Determine the [X, Y] coordinate at the center of the cell enclosing the given text.  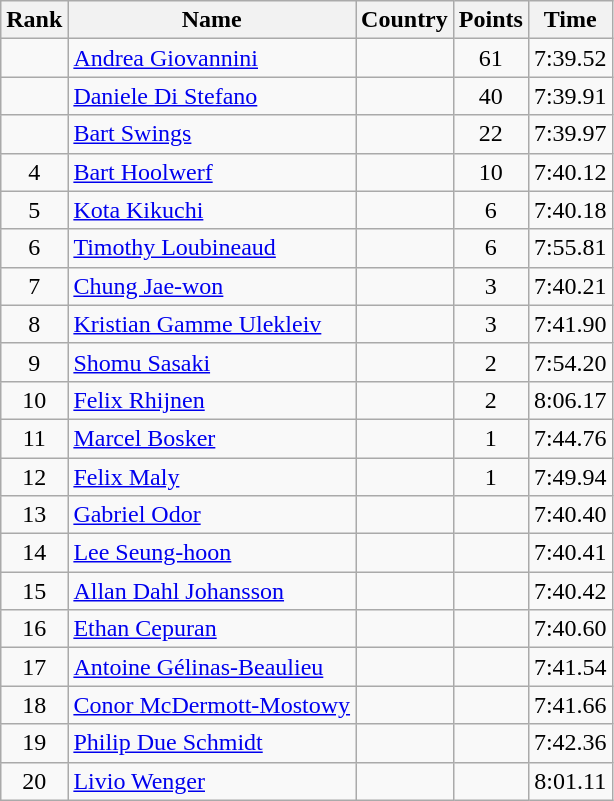
17 [34, 667]
7:40.18 [570, 210]
Gabriel Odor [212, 515]
7:40.41 [570, 553]
8 [34, 324]
19 [34, 743]
16 [34, 629]
Lee Seung-hoon [212, 553]
18 [34, 705]
Daniele Di Stefano [212, 96]
7:40.12 [570, 172]
20 [34, 781]
7:41.54 [570, 667]
Ethan Cepuran [212, 629]
7:42.36 [570, 743]
4 [34, 172]
7:49.94 [570, 477]
7:39.91 [570, 96]
7:40.40 [570, 515]
Timothy Loubineaud [212, 248]
7:40.21 [570, 286]
8:01.11 [570, 781]
Time [570, 20]
7:44.76 [570, 438]
Kota Kikuchi [212, 210]
Philip Due Schmidt [212, 743]
Livio Wenger [212, 781]
Points [490, 20]
Marcel Bosker [212, 438]
8:06.17 [570, 400]
40 [490, 96]
61 [490, 58]
7:55.81 [570, 248]
Conor McDermott-Mostowy [212, 705]
Allan Dahl Johansson [212, 591]
Bart Swings [212, 134]
7:54.20 [570, 362]
13 [34, 515]
Country [405, 20]
Kristian Gamme Ulekleiv [212, 324]
Name [212, 20]
Felix Rhijnen [212, 400]
Antoine Gélinas-Beaulieu [212, 667]
7:40.42 [570, 591]
14 [34, 553]
Chung Jae-won [212, 286]
7 [34, 286]
7:41.90 [570, 324]
7:40.60 [570, 629]
Andrea Giovannini [212, 58]
12 [34, 477]
7:41.66 [570, 705]
9 [34, 362]
5 [34, 210]
11 [34, 438]
Felix Maly [212, 477]
15 [34, 591]
7:39.97 [570, 134]
Rank [34, 20]
Shomu Sasaki [212, 362]
7:39.52 [570, 58]
22 [490, 134]
Bart Hoolwerf [212, 172]
